Identify which cell holds the provided text, then report its (x, y) central coordinate. 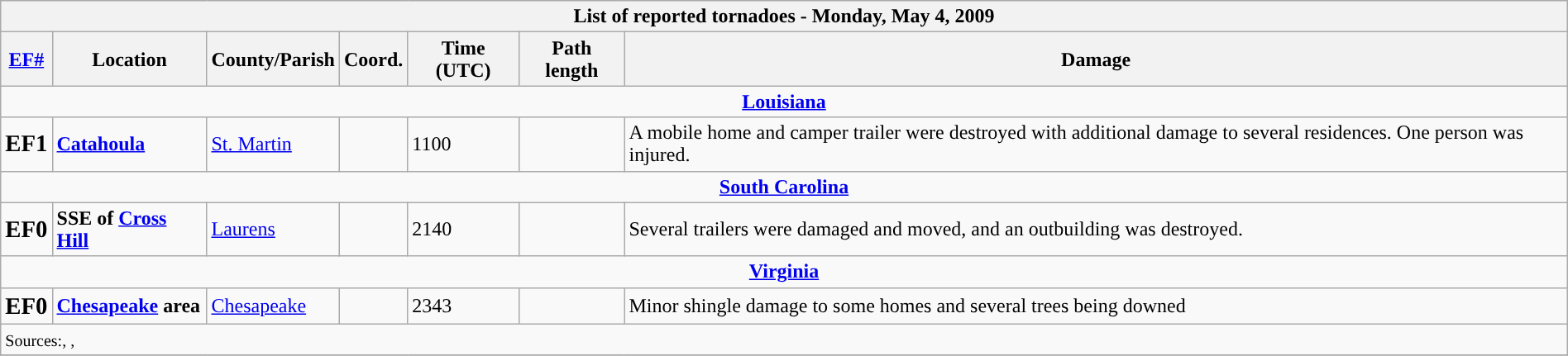
Catahoula (129, 144)
Chesapeake (273, 306)
Virginia (784, 272)
2140 (463, 230)
Sources:, , (784, 339)
Location (129, 59)
County/Parish (273, 59)
1100 (463, 144)
Several trailers were damaged and moved, and an outbuilding was destroyed. (1096, 230)
Laurens (273, 230)
EF# (26, 59)
South Carolina (784, 187)
Time (UTC) (463, 59)
A mobile home and camper trailer were destroyed with additional damage to several residences. One person was injured. (1096, 144)
Path length (572, 59)
St. Martin (273, 144)
SSE of Cross Hill (129, 230)
Louisiana (784, 102)
EF1 (26, 144)
Coord. (373, 59)
Chesapeake area (129, 306)
2343 (463, 306)
Damage (1096, 59)
Minor shingle damage to some homes and several trees being downed (1096, 306)
List of reported tornadoes - Monday, May 4, 2009 (784, 17)
